Determine the (x, y) coordinate at the center of the cell enclosing the given text.  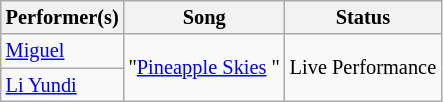
Status (363, 17)
Live Performance (363, 68)
Song (204, 17)
Miguel (62, 51)
"Pineapple Skies " (204, 68)
Performer(s) (62, 17)
Li Yundi (62, 85)
